Extract the (x, y) coordinate from the center of the cell holding the provided text.  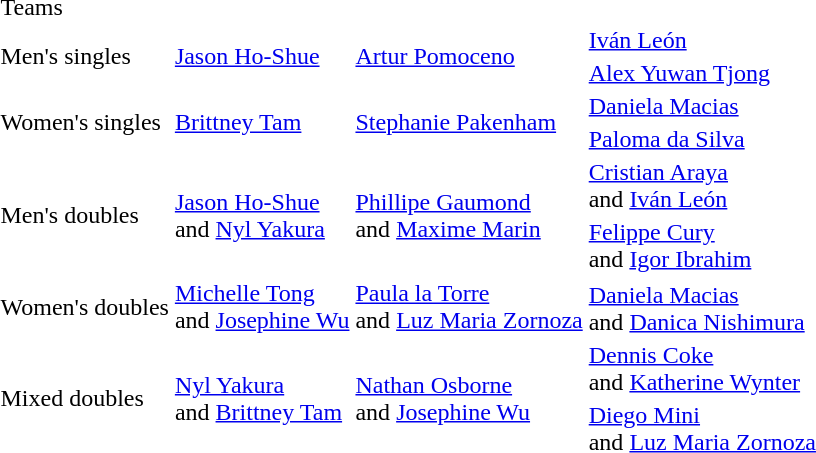
Stephanie Pakenham (469, 122)
Jason Ho-Shue (262, 56)
Brittney Tam (262, 122)
Phillipe Gaumondand Maxime Marin (469, 216)
Jason Ho-Shueand Nyl Yakura (262, 216)
Artur Pomoceno (469, 56)
Michelle Tongand Josephine Wu (262, 307)
Paula la Torreand Luz Maria Zornoza (469, 307)
